Locate the cell with the specified text and output its (x, y) center coordinate. 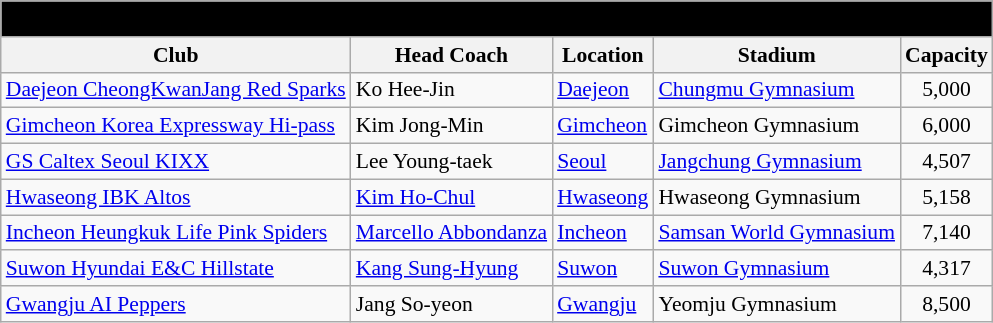
Club (176, 55)
Kim Jong-Min (452, 126)
Suwon Gymnasium (776, 269)
Kim Ho-Chul (452, 197)
Stadium (776, 55)
4,507 (946, 162)
Samsan World Gymnasium (776, 233)
Capacity (946, 55)
Gwangju (602, 304)
Daejeon (602, 90)
GS Caltex Seoul KIXX (176, 162)
5,000 (946, 90)
Incheon (602, 233)
Location (602, 55)
4,317 (946, 269)
2024–25 V.League (South Korea) Women's (497, 19)
Marcello Abbondanza (452, 233)
Lee Young-taek (452, 162)
Seoul (602, 162)
Suwon Hyundai E&C Hillstate (176, 269)
5,158 (946, 197)
Hwaseong Gymnasium (776, 197)
Jang So-yeon (452, 304)
Kang Sung-Hyung (452, 269)
7,140 (946, 233)
Hwaseong IBK Altos (176, 197)
8,500 (946, 304)
Gimcheon Korea Expressway Hi-pass (176, 126)
Jangchung Gymnasium (776, 162)
6,000 (946, 126)
Suwon (602, 269)
Gimcheon (602, 126)
Yeomju Gymnasium (776, 304)
Incheon Heungkuk Life Pink Spiders (176, 233)
Daejeon CheongKwanJang Red Sparks (176, 90)
Gwangju AI Peppers (176, 304)
Hwaseong (602, 197)
Head Coach (452, 55)
Ko Hee-Jin (452, 90)
Chungmu Gymnasium (776, 90)
Gimcheon Gymnasium (776, 126)
